Provide the (x, y) coordinate of the cell's center where the given text is located.  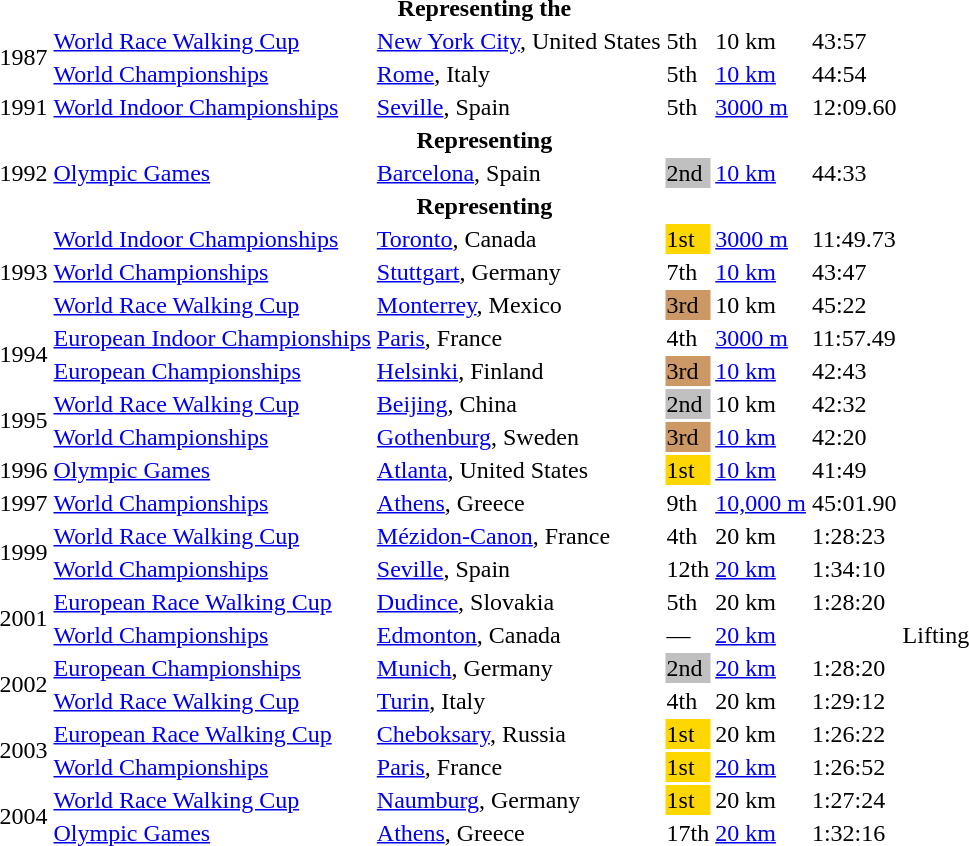
7th (688, 272)
44:54 (854, 74)
42:32 (854, 404)
11:49.73 (854, 239)
1:29:12 (854, 701)
1:26:52 (854, 767)
Dudince, Slovakia (518, 602)
Cheboksary, Russia (518, 734)
10,000 m (761, 503)
Stuttgart, Germany (518, 272)
Atlanta, United States (518, 470)
— (688, 635)
45:01.90 (854, 503)
1:28:23 (854, 536)
New York City, United States (518, 41)
43:57 (854, 41)
Edmonton, Canada (518, 635)
Rome, Italy (518, 74)
Toronto, Canada (518, 239)
Athens, Greece (518, 503)
45:22 (854, 305)
1:27:24 (854, 800)
Beijing, China (518, 404)
Monterrey, Mexico (518, 305)
12th (688, 569)
11:57.49 (854, 338)
42:43 (854, 371)
41:49 (854, 470)
Barcelona, Spain (518, 173)
1:34:10 (854, 569)
Turin, Italy (518, 701)
Gothenburg, Sweden (518, 437)
43:47 (854, 272)
44:33 (854, 173)
9th (688, 503)
Helsinki, Finland (518, 371)
12:09.60 (854, 107)
Munich, Germany (518, 668)
42:20 (854, 437)
Mézidon-Canon, France (518, 536)
1:26:22 (854, 734)
European Indoor Championships (212, 338)
Naumburg, Germany (518, 800)
